For the text-containing cell, return its midpoint in [x, y] coordinate format. 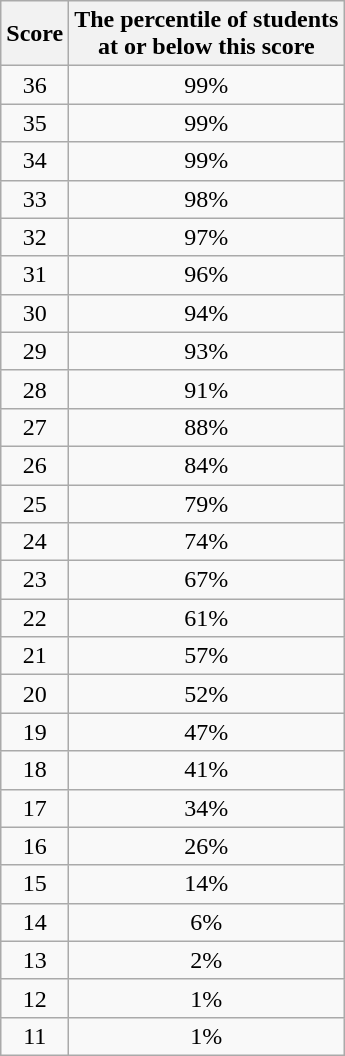
32 [35, 237]
36 [35, 85]
23 [35, 580]
25 [35, 503]
14% [206, 884]
28 [35, 389]
16 [35, 846]
52% [206, 694]
96% [206, 275]
13 [35, 960]
15 [35, 884]
93% [206, 351]
91% [206, 389]
6% [206, 922]
14 [35, 922]
21 [35, 656]
The percentile of studentsat or below this score [206, 34]
11 [35, 1036]
22 [35, 618]
26 [35, 465]
97% [206, 237]
29 [35, 351]
79% [206, 503]
33 [35, 199]
74% [206, 542]
19 [35, 732]
30 [35, 313]
98% [206, 199]
2% [206, 960]
27 [35, 427]
31 [35, 275]
57% [206, 656]
18 [35, 770]
12 [35, 998]
41% [206, 770]
17 [35, 808]
Score [35, 34]
47% [206, 732]
34% [206, 808]
26% [206, 846]
24 [35, 542]
20 [35, 694]
34 [35, 161]
94% [206, 313]
35 [35, 123]
67% [206, 580]
61% [206, 618]
84% [206, 465]
88% [206, 427]
